Extract the (x, y) coordinate from the center of the cell holding the provided text.  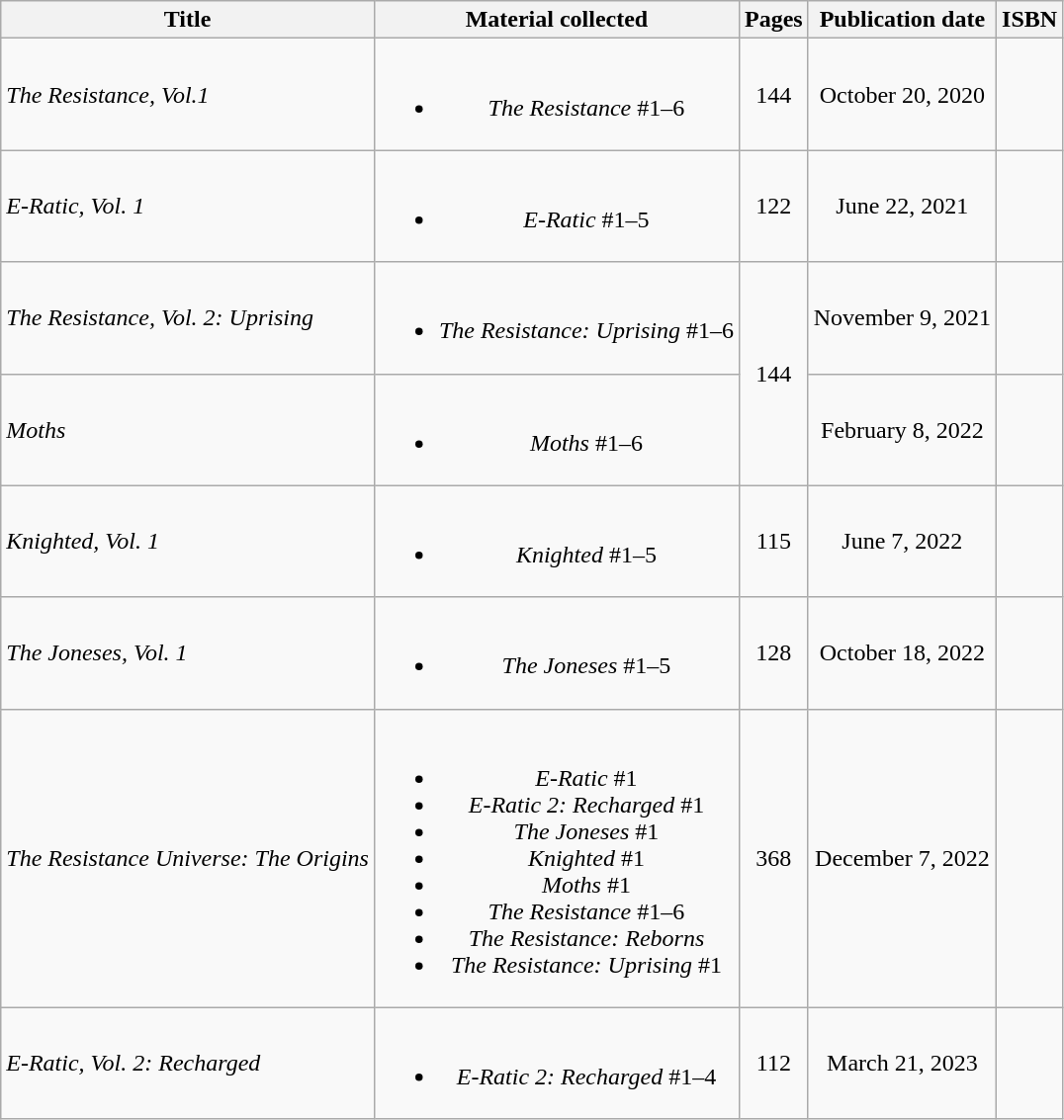
E-Ratic #1E-Ratic 2: Recharged #1The Joneses #1Knighted #1Moths #1The Resistance #1–6The Resistance: RebornsThe Resistance: Uprising #1 (556, 858)
Knighted, Vol. 1 (188, 542)
The Resistance Universe: The Origins (188, 858)
E-Ratic, Vol. 2: Recharged (188, 1064)
368 (773, 858)
115 (773, 542)
October 18, 2022 (902, 652)
June 7, 2022 (902, 542)
E-Ratic #1–5 (556, 206)
Pages (773, 20)
March 21, 2023 (902, 1064)
122 (773, 206)
June 22, 2021 (902, 206)
The Resistance #1–6 (556, 95)
The Joneses, Vol. 1 (188, 652)
October 20, 2020 (902, 95)
The Joneses #1–5 (556, 652)
128 (773, 652)
Material collected (556, 20)
Moths #1–6 (556, 429)
December 7, 2022 (902, 858)
Publication date (902, 20)
E-Ratic 2: Recharged #1–4 (556, 1064)
The Resistance: Uprising #1–6 (556, 318)
November 9, 2021 (902, 318)
E-Ratic, Vol. 1 (188, 206)
ISBN (1030, 20)
112 (773, 1064)
Title (188, 20)
Moths (188, 429)
The Resistance, Vol. 2: Uprising (188, 318)
February 8, 2022 (902, 429)
The Resistance, Vol.1 (188, 95)
Knighted #1–5 (556, 542)
